Return the (X, Y) coordinate for the center point of the cell that contains the specified text.  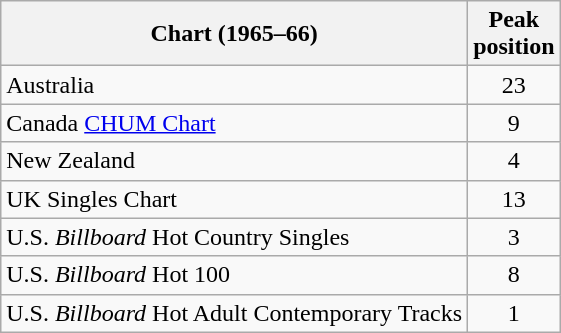
U.S. Billboard Hot Adult Contemporary Tracks (234, 313)
New Zealand (234, 161)
Canada CHUM Chart (234, 123)
4 (514, 161)
23 (514, 85)
U.S. Billboard Hot 100 (234, 275)
UK Singles Chart (234, 199)
13 (514, 199)
3 (514, 237)
Australia (234, 85)
U.S. Billboard Hot Country Singles (234, 237)
Peakposition (514, 34)
8 (514, 275)
1 (514, 313)
Chart (1965–66) (234, 34)
9 (514, 123)
